For the text-containing cell, return its midpoint in [X, Y] coordinate format. 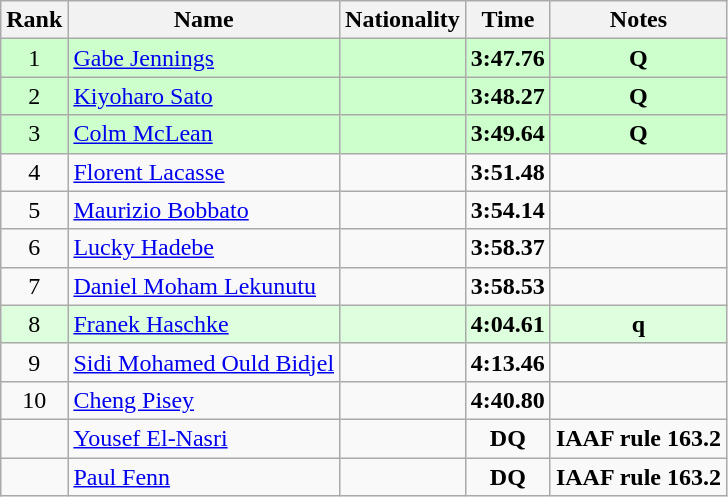
8 [34, 324]
4:40.80 [508, 400]
Yousef El-Nasri [204, 438]
9 [34, 362]
3:48.27 [508, 96]
q [638, 324]
3:58.37 [508, 248]
10 [34, 400]
Rank [34, 20]
2 [34, 96]
Notes [638, 20]
1 [34, 58]
4 [34, 172]
3:47.76 [508, 58]
3 [34, 134]
Franek Haschke [204, 324]
3:49.64 [508, 134]
Daniel Moham Lekunutu [204, 286]
Name [204, 20]
4:04.61 [508, 324]
Kiyoharo Sato [204, 96]
Sidi Mohamed Ould Bidjel [204, 362]
4:13.46 [508, 362]
Gabe Jennings [204, 58]
Time [508, 20]
Cheng Pisey [204, 400]
3:54.14 [508, 210]
Lucky Hadebe [204, 248]
7 [34, 286]
Nationality [403, 20]
Paul Fenn [204, 477]
Maurizio Bobbato [204, 210]
6 [34, 248]
Florent Lacasse [204, 172]
Colm McLean [204, 134]
3:58.53 [508, 286]
5 [34, 210]
3:51.48 [508, 172]
